Extract the (X, Y) coordinate from the center of the cell holding the provided text.  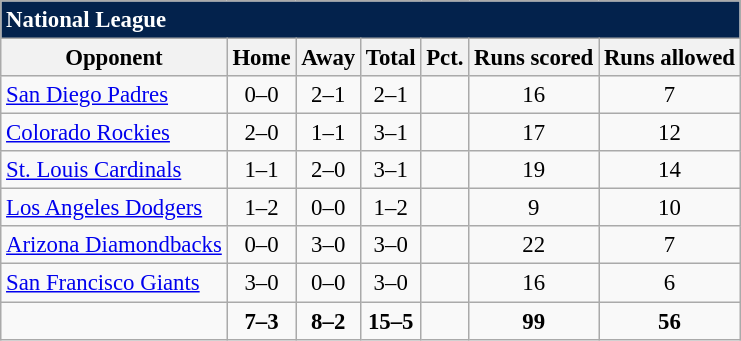
Home (262, 58)
Opponent (114, 58)
8–2 (328, 321)
Total (390, 58)
Runs allowed (670, 58)
Colorado Rockies (114, 133)
Arizona Diamondbacks (114, 245)
7–3 (262, 321)
San Diego Padres (114, 95)
56 (670, 321)
17 (534, 133)
Pct. (445, 58)
15–5 (390, 321)
St. Louis Cardinals (114, 170)
National League (370, 20)
14 (670, 170)
99 (534, 321)
10 (670, 208)
19 (534, 170)
22 (534, 245)
San Francisco Giants (114, 283)
Los Angeles Dodgers (114, 208)
Away (328, 58)
12 (670, 133)
6 (670, 283)
Runs scored (534, 58)
9 (534, 208)
